Provide the (x, y) coordinate of the cell's center where the given text is located.  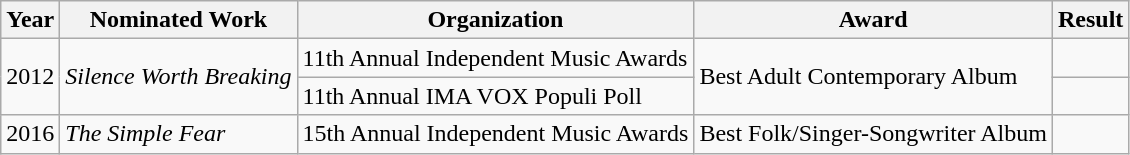
Organization (496, 20)
The Simple Fear (178, 134)
Best Adult Contemporary Album (874, 77)
Silence Worth Breaking (178, 77)
Result (1090, 20)
Nominated Work (178, 20)
15th Annual Independent Music Awards (496, 134)
11th Annual Independent Music Awards (496, 58)
2016 (30, 134)
Best Folk/Singer-Songwriter Album (874, 134)
11th Annual IMA VOX Populi Poll (496, 96)
2012 (30, 77)
Year (30, 20)
Award (874, 20)
